Return the (x, y) coordinate for the center point of the cell that contains the specified text.  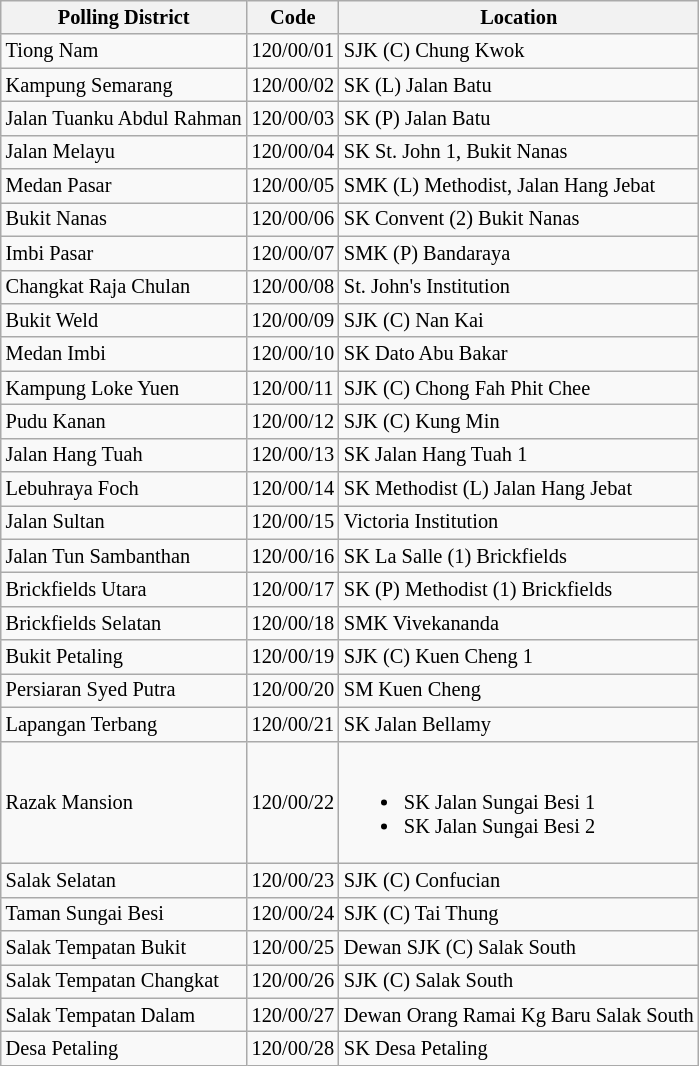
120/00/08 (293, 287)
Brickfields Utara (124, 589)
Bukit Nanas (124, 219)
SJK (C) Kuen Cheng 1 (519, 657)
Bukit Weld (124, 320)
Jalan Tuanku Abdul Rahman (124, 118)
120/00/10 (293, 354)
SJK (C) Tai Thung (519, 914)
Medan Imbi (124, 354)
Salak Tempatan Bukit (124, 948)
SK Methodist (L) Jalan Hang Jebat (519, 489)
SK Jalan Bellamy (519, 724)
120/00/06 (293, 219)
120/00/18 (293, 623)
Salak Selatan (124, 880)
120/00/12 (293, 421)
Salak Tempatan Dalam (124, 1015)
Kampung Loke Yuen (124, 388)
SJK (C) Confucian (519, 880)
SK (L) Jalan Batu (519, 85)
120/00/09 (293, 320)
120/00/26 (293, 981)
120/00/03 (293, 118)
Jalan Hang Tuah (124, 455)
SK Dato Abu Bakar (519, 354)
120/00/19 (293, 657)
SMK (P) Bandaraya (519, 253)
120/00/05 (293, 186)
Code (293, 17)
Dewan SJK (C) Salak South (519, 948)
Desa Petaling (124, 1049)
Pudu Kanan (124, 421)
SJK (C) Salak South (519, 981)
Bukit Petaling (124, 657)
Jalan Sultan (124, 522)
Dewan Orang Ramai Kg Baru Salak South (519, 1015)
120/00/24 (293, 914)
Taman Sungai Besi (124, 914)
Persiaran Syed Putra (124, 690)
SK La Salle (1) Brickfields (519, 556)
120/00/25 (293, 948)
Lebuhraya Foch (124, 489)
120/00/23 (293, 880)
Changkat Raja Chulan (124, 287)
120/00/16 (293, 556)
SK (P) Methodist (1) Brickfields (519, 589)
Lapangan Terbang (124, 724)
SMK (L) Methodist, Jalan Hang Jebat (519, 186)
Kampung Semarang (124, 85)
SM Kuen Cheng (519, 690)
120/00/27 (293, 1015)
120/00/02 (293, 85)
Victoria Institution (519, 522)
120/00/15 (293, 522)
120/00/17 (293, 589)
120/00/11 (293, 388)
Imbi Pasar (124, 253)
Medan Pasar (124, 186)
120/00/21 (293, 724)
120/00/13 (293, 455)
120/00/07 (293, 253)
SMK Vivekananda (519, 623)
SK (P) Jalan Batu (519, 118)
Location (519, 17)
SJK (C) Nan Kai (519, 320)
120/00/28 (293, 1049)
SK St. John 1, Bukit Nanas (519, 152)
120/00/14 (293, 489)
SJK (C) Kung Min (519, 421)
Tiong Nam (124, 51)
Brickfields Selatan (124, 623)
120/00/22 (293, 802)
SK Desa Petaling (519, 1049)
Jalan Melayu (124, 152)
120/00/04 (293, 152)
Jalan Tun Sambanthan (124, 556)
SK Jalan Hang Tuah 1 (519, 455)
SJK (C) Chung Kwok (519, 51)
Salak Tempatan Changkat (124, 981)
SK Jalan Sungai Besi 1SK Jalan Sungai Besi 2 (519, 802)
120/00/20 (293, 690)
Razak Mansion (124, 802)
SJK (C) Chong Fah Phit Chee (519, 388)
SK Convent (2) Bukit Nanas (519, 219)
120/00/01 (293, 51)
Polling District (124, 17)
St. John's Institution (519, 287)
